Detect which cell encompasses the target text, then output its [X, Y] center coordinate. 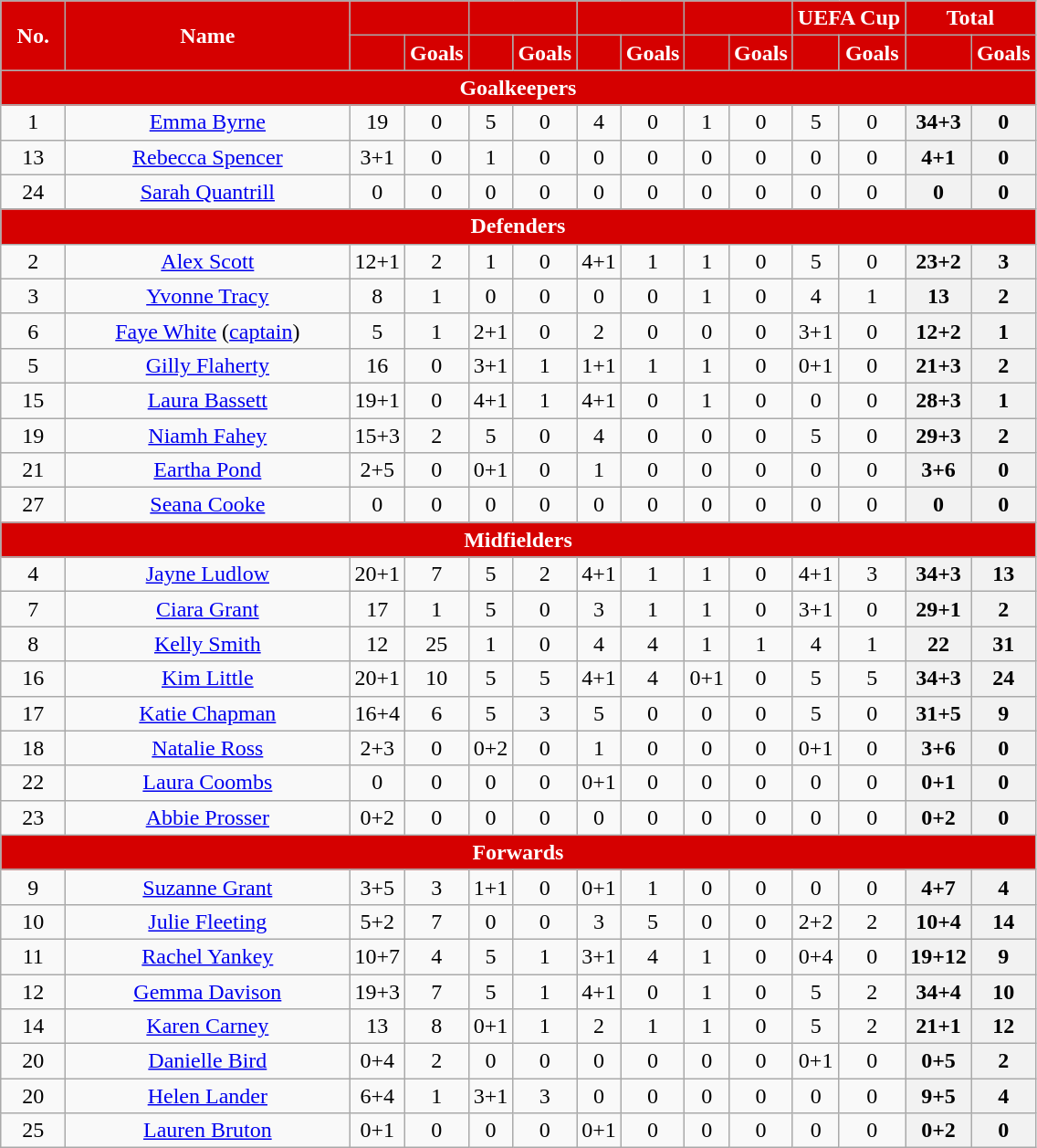
Midfielders [518, 540]
Rachel Yankey [208, 956]
Karen Carney [208, 1027]
27 [33, 505]
Name [208, 36]
28+3 [938, 400]
21+1 [938, 1027]
10+7 [378, 956]
29+1 [938, 609]
15 [33, 400]
6+4 [378, 1096]
Katie Chapman [208, 713]
12+1 [378, 261]
Gemma Davison [208, 991]
31 [1003, 644]
Natalie Ross [208, 748]
Forwards [518, 852]
Seana Cooke [208, 505]
23+2 [938, 261]
21 [33, 470]
Gilly Flaherty [208, 365]
Total [970, 18]
19+1 [378, 400]
Helen Lander [208, 1096]
10+4 [938, 922]
34+4 [938, 991]
2+2 [816, 922]
11 [33, 956]
Abbie Prosser [208, 817]
15+3 [378, 436]
5+2 [378, 922]
Ciara Grant [208, 609]
31+5 [938, 713]
16+4 [378, 713]
2+5 [378, 470]
Danielle Bird [208, 1061]
Lauren Bruton [208, 1131]
Julie Fleeting [208, 922]
Kelly Smith [208, 644]
3+5 [378, 887]
Defenders [518, 226]
Jayne Ludlow [208, 574]
18 [33, 748]
Goalkeepers [518, 88]
Niamh Fahey [208, 436]
UEFA Cup [849, 18]
21+3 [938, 365]
Emma Byrne [208, 122]
Kim Little [208, 679]
4+7 [938, 887]
29+3 [938, 436]
2+3 [378, 748]
0+5 [938, 1061]
No. [33, 36]
Eartha Pond [208, 470]
12+2 [938, 331]
Laura Bassett [208, 400]
Laura Coombs [208, 783]
Alex Scott [208, 261]
23 [33, 817]
9+5 [938, 1096]
19+3 [378, 991]
Yvonne Tracy [208, 296]
2+1 [491, 331]
Faye White (captain) [208, 331]
Sarah Quantrill [208, 192]
Rebecca Spencer [208, 157]
Suzanne Grant [208, 887]
19+12 [938, 956]
